Output the (X, Y) coordinate of the center of the cell containing the given text.  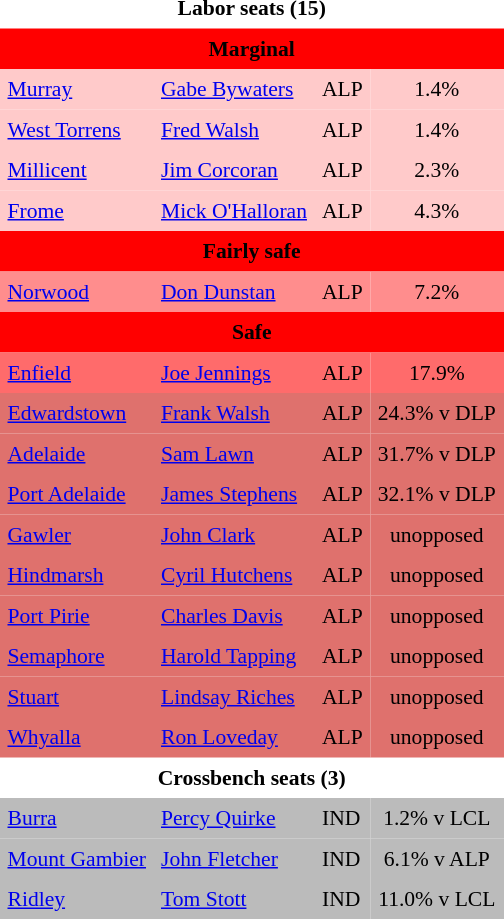
6.1% v ALP (436, 858)
Don Dunstan (234, 291)
John Fletcher (234, 858)
Sam Lawn (234, 453)
Safe (252, 332)
Norwood (76, 291)
4.3% (436, 210)
Burra (76, 818)
Charles Davis (234, 615)
17.9% (436, 372)
Fred Walsh (234, 129)
Cyril Hutchens (234, 575)
Frank Walsh (234, 413)
Joe Jennings (234, 372)
2.3% (436, 170)
1.2% v LCL (436, 818)
Frome (76, 210)
Gawler (76, 534)
Adelaide (76, 453)
Port Pirie (76, 615)
Harold Tapping (234, 656)
Tom Stott (234, 899)
Mount Gambier (76, 858)
32.1% v DLP (436, 494)
Millicent (76, 170)
Hindmarsh (76, 575)
Semaphore (76, 656)
24.3% v DLP (436, 413)
Ron Loveday (234, 737)
Jim Corcoran (234, 170)
Whyalla (76, 737)
West Torrens (76, 129)
Murray (76, 89)
31.7% v DLP (436, 453)
Stuart (76, 696)
Gabe Bywaters (234, 89)
Enfield (76, 372)
11.0% v LCL (436, 899)
Port Adelaide (76, 494)
James Stephens (234, 494)
Fairly safe (252, 251)
Lindsay Riches (234, 696)
Ridley (76, 899)
Edwardstown (76, 413)
John Clark (234, 534)
Percy Quirke (234, 818)
7.2% (436, 291)
Mick O'Halloran (234, 210)
Crossbench seats (3) (252, 777)
Marginal (252, 48)
